Search for the cell housing the specified text and yield its [X, Y] center coordinate. 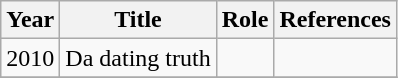
Da dating truth [138, 58]
2010 [30, 58]
Year [30, 20]
Title [138, 20]
References [336, 20]
Role [245, 20]
